Determine the (x, y) coordinate at the center of the cell enclosing the given text.  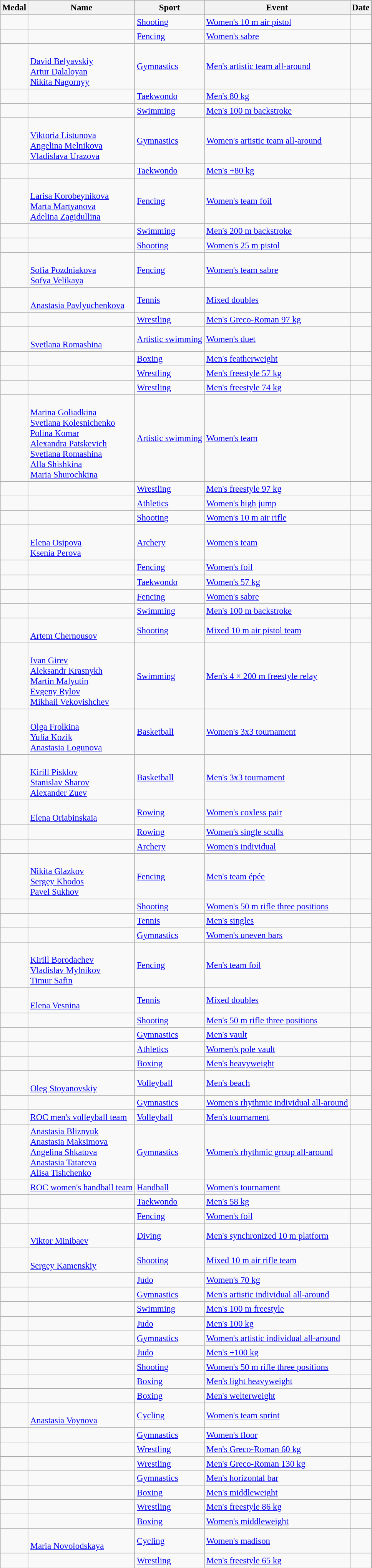
Larisa KorobeynikovaMarta MartyanovaAdelina Zagidullina (81, 201)
Men's 80 kg (277, 96)
Sofia PozdniakovaSofya Velikaya (81, 270)
Viktoria ListunovaAngelina MelnikovaVladislava Urazova (81, 141)
Olga FrolkinaYulia KozikAnastasia Logunova (81, 732)
Sergey Kamenskiy (81, 1261)
Women's team sabre (277, 270)
David BelyavskiyArtur DalaloyanNikita Nagornyy (81, 67)
Men's singles (277, 921)
Men's 58 kg (277, 1202)
Men's Greco-Roman 97 kg (277, 320)
Elena Oriabinskaia (81, 812)
Kirill BorodachevVladislav MylnikovTimur Safin (81, 966)
Mixed 10 m air rifle team (277, 1261)
ROC men's volleyball team (81, 1117)
Men's vault (277, 1034)
Anastasia BliznyukAnastasia MaksimovaAngelina ShkatovaAnastasia TatarevaAlisa Tishchenko (81, 1152)
Women's 10 m air rifle (277, 518)
Women's coxless pair (277, 812)
Kirill PisklovStanislav SharovAlexander Zuev (81, 778)
Men's +80 kg (277, 171)
Women's middleweight (277, 1522)
Sport (170, 8)
Name (81, 8)
Men's artistic team all-around (277, 67)
Nikita GlazkovSergey KhodosPavel Sukhov (81, 877)
Women's single sculls (277, 832)
Mixed 10 m air pistol team (277, 630)
Women's high jump (277, 504)
Men's horizontal bar (277, 1478)
Women's duet (277, 339)
Men's freestyle 57 kg (277, 373)
Men's 100 m freestyle (277, 1309)
Women's tournament (277, 1187)
Men's 100 kg (277, 1323)
Diving (170, 1236)
Women's madison (277, 1541)
Svetlana Romashina (81, 339)
Anastasia Pavlyuchenkova (81, 300)
Women's 3x3 tournament (277, 732)
Maria Novolodskaya (81, 1541)
Artem Chernousov (81, 630)
Women's rhythmic group all-around (277, 1152)
Men's freestyle 74 kg (277, 388)
Date (361, 8)
Men's synchronized 10 m platform (277, 1236)
Men's light heavyweight (277, 1381)
Women's artistic individual all-around (277, 1338)
Men's team foil (277, 966)
Men's tournament (277, 1117)
Viktor Minibaev (81, 1236)
Women's individual (277, 847)
Marina GoliadkinaSvetlana KolesnichenkoPolina KomarAlexandra PatskevichSvetlana RomashinaAlla ShishkinaMaria Shurochkina (81, 438)
Women's 10 m air pistol (277, 22)
ROC women's handball team (81, 1187)
Women's 57 kg (277, 582)
Men's 4 × 200 m freestyle relay (277, 676)
Men's 3x3 tournament (277, 778)
Handball (170, 1187)
Oleg Stoyanovskiy (81, 1083)
Men's heavyweight (277, 1063)
Women's uneven bars (277, 935)
Women's 25 m pistol (277, 245)
Women's rhythmic individual all-around (277, 1103)
Men's Greco-Roman 60 kg (277, 1449)
Men's 200 m backstroke (277, 231)
Women's artistic team all-around (277, 141)
Men's welterweight (277, 1396)
Women's floor (277, 1435)
Men's 50 m rifle three positions (277, 1020)
Men's freestyle 97 kg (277, 489)
Anastasia Voynova (81, 1416)
Women's 70 kg (277, 1280)
Men's middleweight (277, 1493)
Men's Greco-Roman 130 kg (277, 1464)
Women's pole vault (277, 1049)
Men's beach (277, 1083)
Women's team sprint (277, 1416)
Men's team épée (277, 877)
Men's freestyle 86 kg (277, 1507)
Women's team foil (277, 201)
Men's freestyle 65 kg (277, 1561)
Men's +100 kg (277, 1352)
Event (277, 8)
Elena OsipovaKsenia Perova (81, 543)
Men's featherweight (277, 359)
Men's artistic individual all-around (277, 1295)
Ivan GirevAleksandr KrasnykhMartin MalyutinEvgeny RylovMikhail Vekovishchev (81, 676)
Medal (15, 8)
Elena Vesnina (81, 1000)
